Determine the [X, Y] coordinate at the center of the cell enclosing the given text.  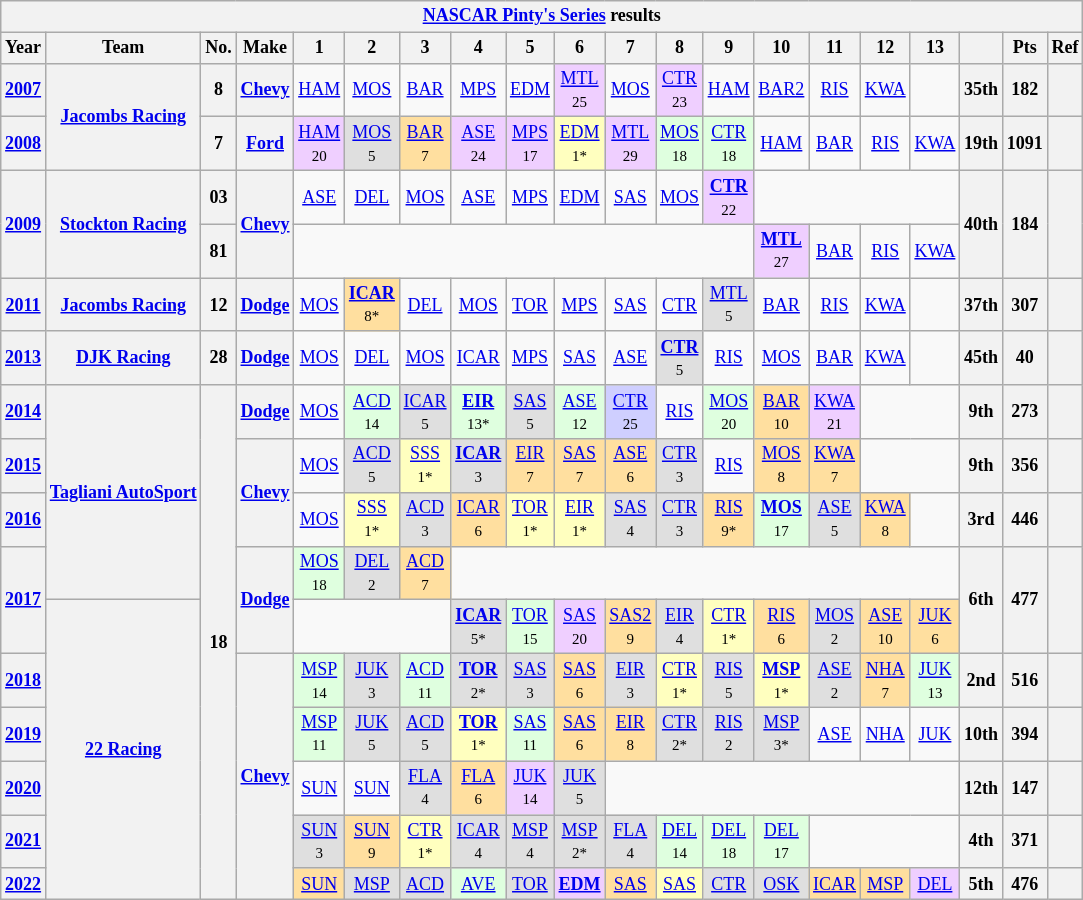
81 [218, 251]
ASE12 [580, 412]
1 [320, 48]
ACD14 [372, 412]
371 [1024, 841]
Pts [1024, 48]
MSP3* [782, 734]
SAS5 [530, 412]
BAR2 [782, 90]
CTR18 [728, 144]
Make [265, 48]
TOR15 [530, 627]
19th [982, 144]
MOS20 [728, 412]
JUK3 [372, 680]
3rd [982, 519]
2016 [24, 519]
CTR23 [680, 90]
EIR7 [530, 466]
ICAR5 [425, 412]
MOS8 [782, 466]
446 [1024, 519]
SUN3 [320, 841]
MTL27 [782, 251]
3 [425, 48]
MSP14 [320, 680]
CTR2* [680, 734]
JUK [935, 734]
KWA7 [835, 466]
MPS17 [530, 144]
Year [24, 48]
6 [580, 48]
MOS5 [372, 144]
2022 [24, 884]
No. [218, 48]
18 [218, 642]
12th [982, 788]
ASE5 [835, 519]
2011 [24, 305]
10th [982, 734]
RIS6 [782, 627]
SUN9 [372, 841]
EIR13* [478, 412]
37th [982, 305]
HAM20 [320, 144]
45th [982, 358]
2020 [24, 788]
SAS20 [580, 627]
40th [982, 224]
ACD3 [425, 519]
2019 [24, 734]
307 [1024, 305]
DEL14 [680, 841]
273 [1024, 412]
2nd [982, 680]
ACD7 [425, 573]
JUK6 [935, 627]
SAS29 [630, 627]
TOR2* [478, 680]
10 [782, 48]
13 [935, 48]
40 [1024, 358]
BAR10 [782, 412]
Ford [265, 144]
JUK13 [935, 680]
MSP11 [320, 734]
2015 [24, 466]
5th [982, 884]
KWA21 [835, 412]
SAS3 [530, 680]
RIS5 [728, 680]
EDM1* [580, 144]
ASE24 [478, 144]
394 [1024, 734]
OSK [782, 884]
2018 [24, 680]
2014 [24, 412]
CTR5 [680, 358]
MSP4 [530, 841]
476 [1024, 884]
FLA6 [478, 788]
2013 [24, 358]
MOS2 [835, 627]
ICAR8* [372, 305]
ICAR6 [478, 519]
KWA8 [885, 519]
182 [1024, 90]
CTR22 [728, 197]
MSP2* [580, 841]
28 [218, 358]
NHA [885, 734]
ICAR3 [478, 466]
MTL29 [630, 144]
Stockton Racing [123, 224]
NHA7 [885, 680]
Ref [1065, 48]
2009 [24, 224]
EIR1* [580, 519]
ASE2 [835, 680]
2 [372, 48]
SAS11 [530, 734]
2008 [24, 144]
03 [218, 197]
ACD [425, 884]
Tagliani AutoSport [123, 492]
184 [1024, 224]
1091 [1024, 144]
DEL17 [782, 841]
EIR8 [630, 734]
ICAR5* [478, 627]
ASE6 [630, 466]
4 [478, 48]
35th [982, 90]
AVE [478, 884]
5 [530, 48]
MTL5 [728, 305]
Team [123, 48]
DJK Racing [123, 358]
11 [835, 48]
BAR7 [425, 144]
MSP1* [782, 680]
356 [1024, 466]
147 [1024, 788]
RIS2 [728, 734]
9 [728, 48]
ASE10 [885, 627]
516 [1024, 680]
RIS9* [728, 519]
MTL25 [580, 90]
2021 [24, 841]
SAS7 [580, 466]
MOS17 [782, 519]
DEL18 [728, 841]
EIR3 [630, 680]
6th [982, 600]
DEL2 [372, 573]
CTR25 [630, 412]
EIR4 [680, 627]
SAS4 [630, 519]
ACD11 [425, 680]
2007 [24, 90]
4th [982, 841]
NASCAR Pinty's Series results [542, 16]
477 [1024, 600]
2017 [24, 600]
ICAR4 [478, 841]
22 Racing [123, 750]
JUK14 [530, 788]
